Determine the (x, y) coordinate at the center of the cell enclosing the given text.  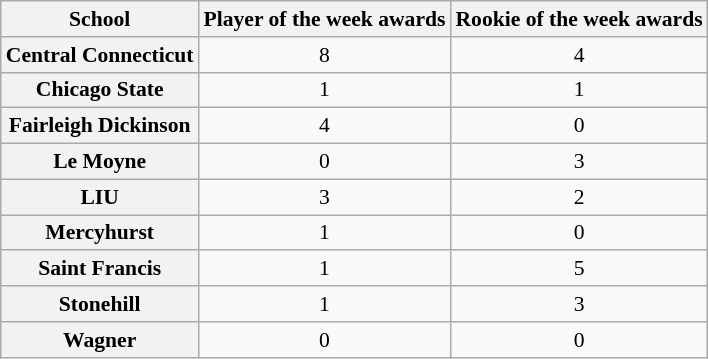
Le Moyne (100, 162)
School (100, 19)
LIU (100, 197)
Chicago State (100, 90)
Saint Francis (100, 269)
Mercyhurst (100, 233)
5 (578, 269)
8 (325, 55)
Central Connecticut (100, 55)
Rookie of the week awards (578, 19)
Wagner (100, 340)
Fairleigh Dickinson (100, 126)
Player of the week awards (325, 19)
2 (578, 197)
Stonehill (100, 304)
